Find where the given text appears and provide that cell's center as (x, y) coordinate. 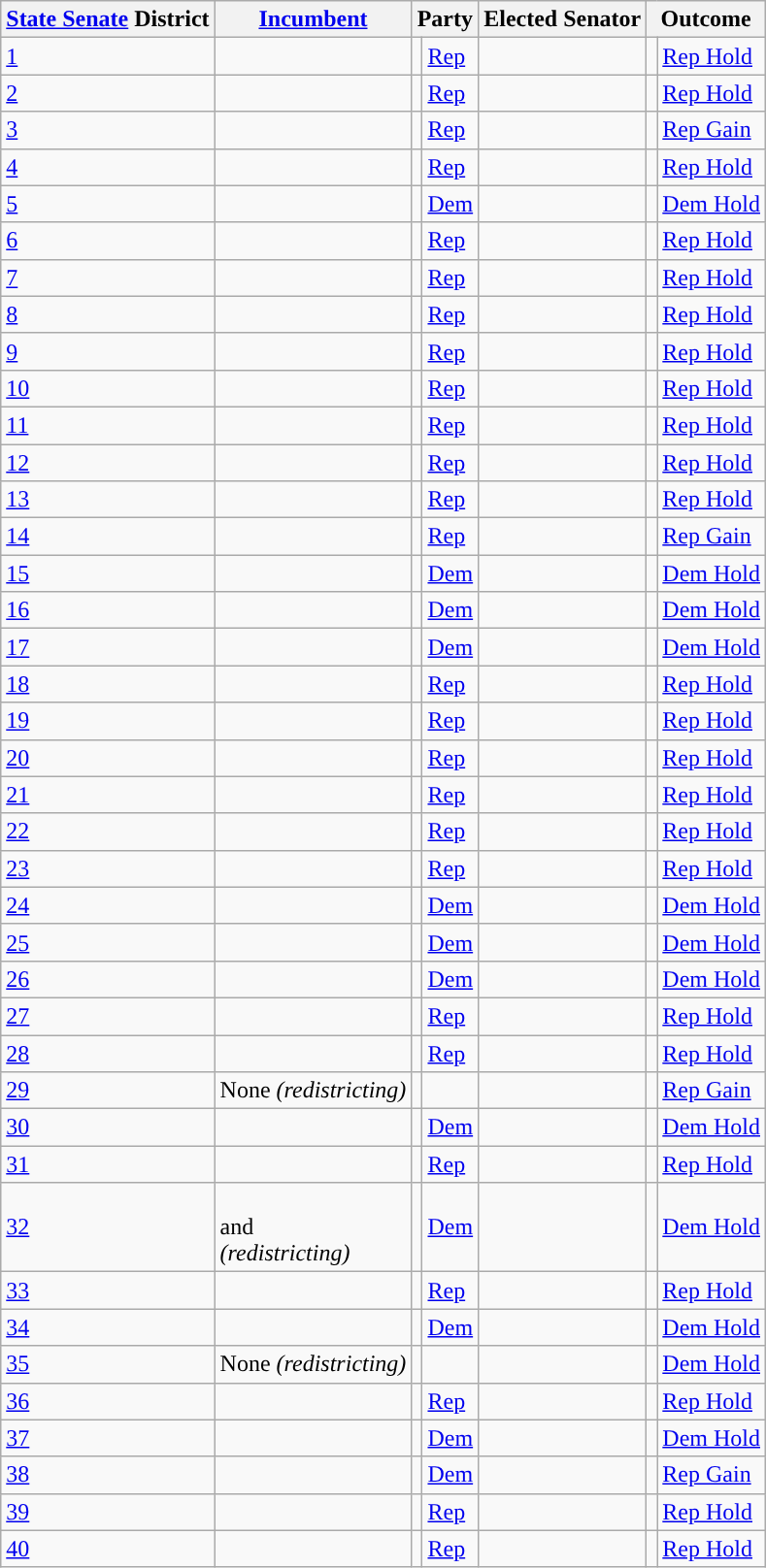
18 (108, 684)
Incumbent (313, 19)
35 (108, 1364)
3 (108, 130)
10 (108, 388)
Party (445, 19)
25 (108, 942)
24 (108, 905)
27 (108, 1016)
Elected Senator (563, 19)
19 (108, 721)
12 (108, 463)
17 (108, 647)
16 (108, 610)
26 (108, 979)
23 (108, 868)
21 (108, 795)
32 (108, 1227)
36 (108, 1401)
4 (108, 167)
State Senate District (108, 19)
6 (108, 241)
33 (108, 1290)
40 (108, 1549)
28 (108, 1053)
37 (108, 1438)
30 (108, 1127)
7 (108, 278)
29 (108, 1091)
11 (108, 425)
13 (108, 500)
5 (108, 204)
31 (108, 1164)
2 (108, 93)
39 (108, 1512)
38 (108, 1475)
9 (108, 351)
Outcome (707, 19)
1 (108, 56)
20 (108, 758)
15 (108, 573)
and (redistricting) (313, 1227)
34 (108, 1327)
8 (108, 314)
14 (108, 537)
22 (108, 832)
